Output the [X, Y] coordinate of the center of the cell containing the given text.  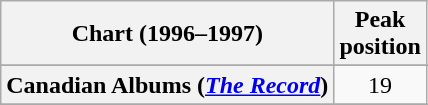
19 [380, 85]
Chart (1996–1997) [168, 34]
Peakposition [380, 34]
Canadian Albums (The Record) [168, 85]
